Extract the (X, Y) coordinate from the center of the cell holding the provided text.  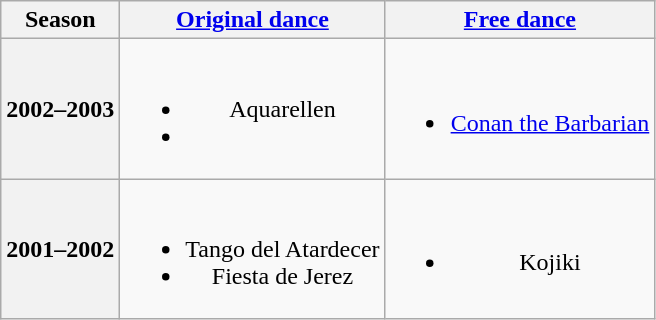
Conan the Barbarian (520, 109)
Season (60, 20)
2001–2002 (60, 249)
2002–2003 (60, 109)
Aquarellen (252, 109)
Kojiki (520, 249)
Tango del Atardecer Fiesta de Jerez (252, 249)
Original dance (252, 20)
Free dance (520, 20)
